Provide the [x, y] coordinate of the cell's center where the given text is located.  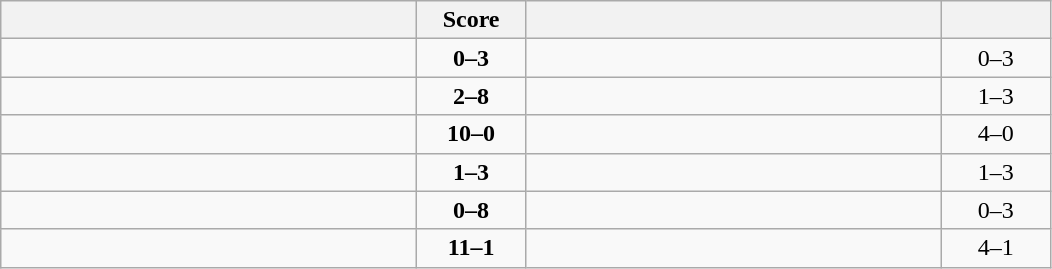
2–8 [472, 96]
4–1 [996, 248]
10–0 [472, 134]
0–8 [472, 210]
11–1 [472, 248]
4–0 [996, 134]
Score [472, 20]
